Capture the cell that displays the provided text and extract its [x, y] central coordinate. 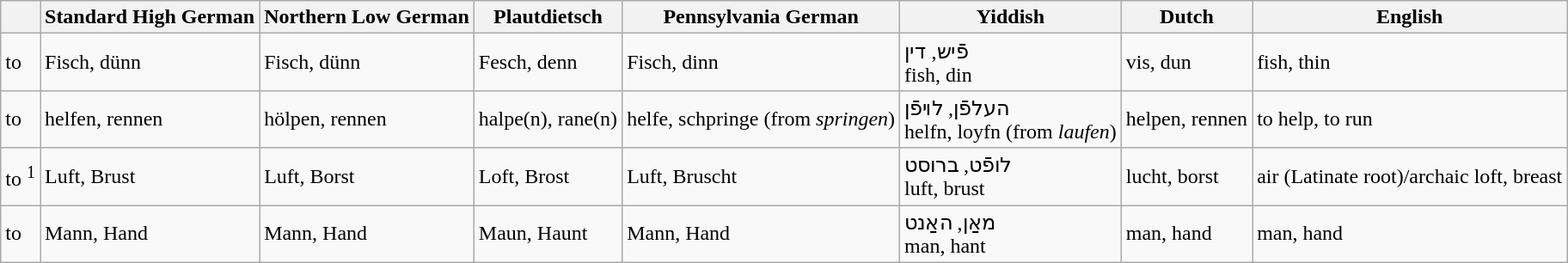
lucht, borst [1186, 177]
Luft, Brust [150, 177]
פֿיש, דיןfish, din [1011, 62]
hölpen, rennen [367, 119]
air (Latinate root)/archaic loft, breast [1410, 177]
Fisch, dinn [762, 62]
Dutch [1186, 17]
helfe, schpringe (from springen) [762, 119]
English [1410, 17]
Pennsylvania German [762, 17]
vis, dun [1186, 62]
Loft, Brost [548, 177]
fish, thin [1410, 62]
Maun, Haunt [548, 234]
halpe(n), rane(n) [548, 119]
לופֿט, ברוסטluft, brust [1011, 177]
Plautdietsch [548, 17]
Luft, Borst [367, 177]
העלפֿן, לױפֿןhelfn, loyfn (from laufen) [1011, 119]
Yiddish [1011, 17]
helpen, rennen [1186, 119]
Northern Low German [367, 17]
מאַן, האַנטman, hant [1011, 234]
Luft, Bruscht [762, 177]
to 1 [21, 177]
Standard High German [150, 17]
helfen, rennen [150, 119]
to help, to run [1410, 119]
Fesch, denn [548, 62]
